Scan for the cell matching the given text and deliver its (x, y) coordinate at center. 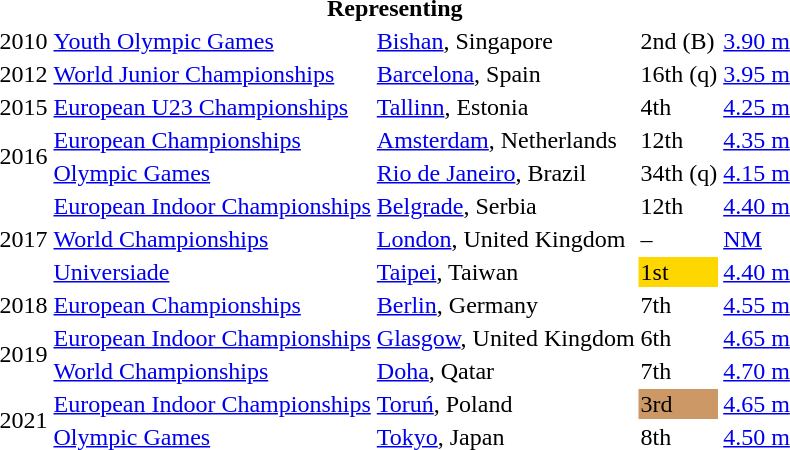
Berlin, Germany (506, 305)
3rd (679, 404)
Rio de Janeiro, Brazil (506, 173)
1st (679, 272)
Amsterdam, Netherlands (506, 140)
World Junior Championships (212, 74)
16th (q) (679, 74)
Bishan, Singapore (506, 41)
Taipei, Taiwan (506, 272)
34th (q) (679, 173)
Glasgow, United Kingdom (506, 338)
Tallinn, Estonia (506, 107)
Olympic Games (212, 173)
– (679, 239)
European U23 Championships (212, 107)
Barcelona, Spain (506, 74)
4th (679, 107)
6th (679, 338)
Toruń, Poland (506, 404)
Youth Olympic Games (212, 41)
Belgrade, Serbia (506, 206)
Doha, Qatar (506, 371)
2nd (B) (679, 41)
Universiade (212, 272)
London, United Kingdom (506, 239)
